Pinpoint the cell where the given text exists, returning its [x, y] midpoint coordinate. 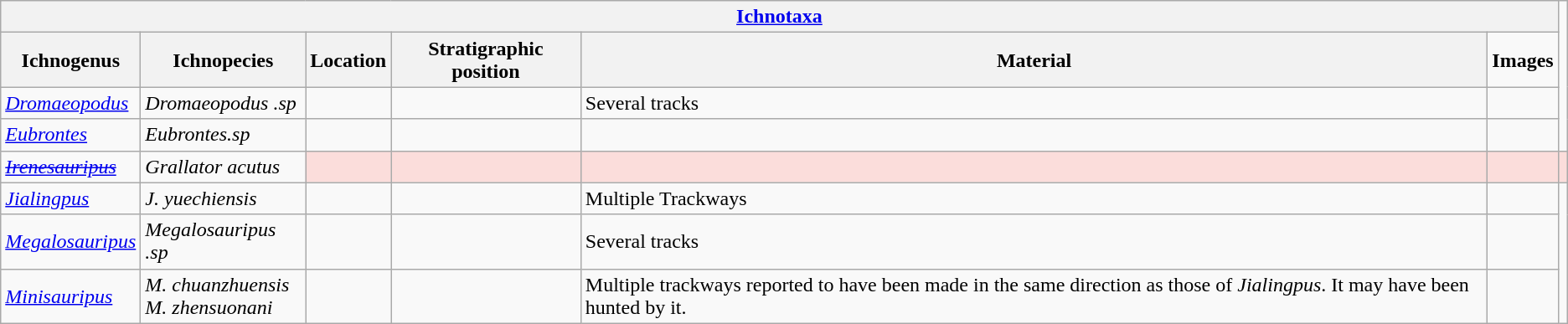
Eubrontes.sp [223, 135]
Material [1034, 60]
Dromaeopodus [70, 103]
Stratigraphic position [486, 60]
Ichnogenus [70, 60]
Location [348, 60]
M. chuanzhuensisM. zhensuonani [223, 296]
Multiple trackways reported to have been made in the same direction as those of Jialingpus. It may have been hunted by it. [1034, 296]
Images [1523, 60]
J. yuechiensis [223, 198]
Multiple Trackways [1034, 198]
Megalosauripus [70, 241]
Jialingpus [70, 198]
Dromaeopodus .sp [223, 103]
Eubrontes [70, 135]
Irenesauripus [70, 167]
Minisauripus [70, 296]
Ichnotaxa [779, 17]
Grallator acutus [223, 167]
Ichnopecies [223, 60]
Megalosauripus .sp [223, 241]
